Detect which cell encompasses the target text, then output its [X, Y] center coordinate. 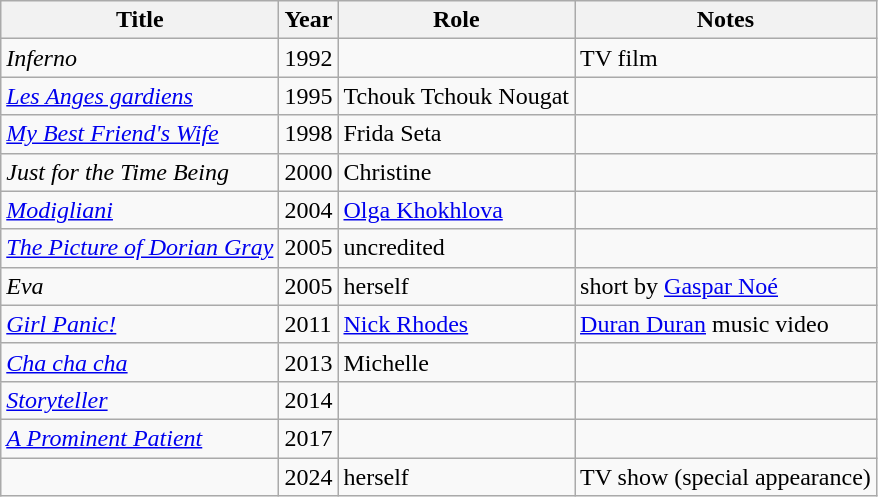
short by Gaspar Noé [726, 286]
Modigliani [140, 210]
My Best Friend's Wife [140, 134]
Cha cha cha [140, 362]
1998 [308, 134]
Notes [726, 20]
2014 [308, 400]
Eva [140, 286]
Storyteller [140, 400]
Role [456, 20]
uncredited [456, 248]
Year [308, 20]
2000 [308, 172]
2011 [308, 324]
Michelle [456, 362]
A Prominent Patient [140, 438]
TV film [726, 58]
2024 [308, 477]
2013 [308, 362]
2004 [308, 210]
Christine [456, 172]
1992 [308, 58]
Les Anges gardiens [140, 96]
Inferno [140, 58]
Girl Panic! [140, 324]
Nick Rhodes [456, 324]
1995 [308, 96]
Title [140, 20]
TV show (special appearance) [726, 477]
The Picture of Dorian Gray [140, 248]
Olga Khokhlova [456, 210]
2017 [308, 438]
Duran Duran music video [726, 324]
Just for the Time Being [140, 172]
Tchouk Tchouk Nougat [456, 96]
Frida Seta [456, 134]
